Return the [x, y] coordinate for the center point of the cell that contains the specified text.  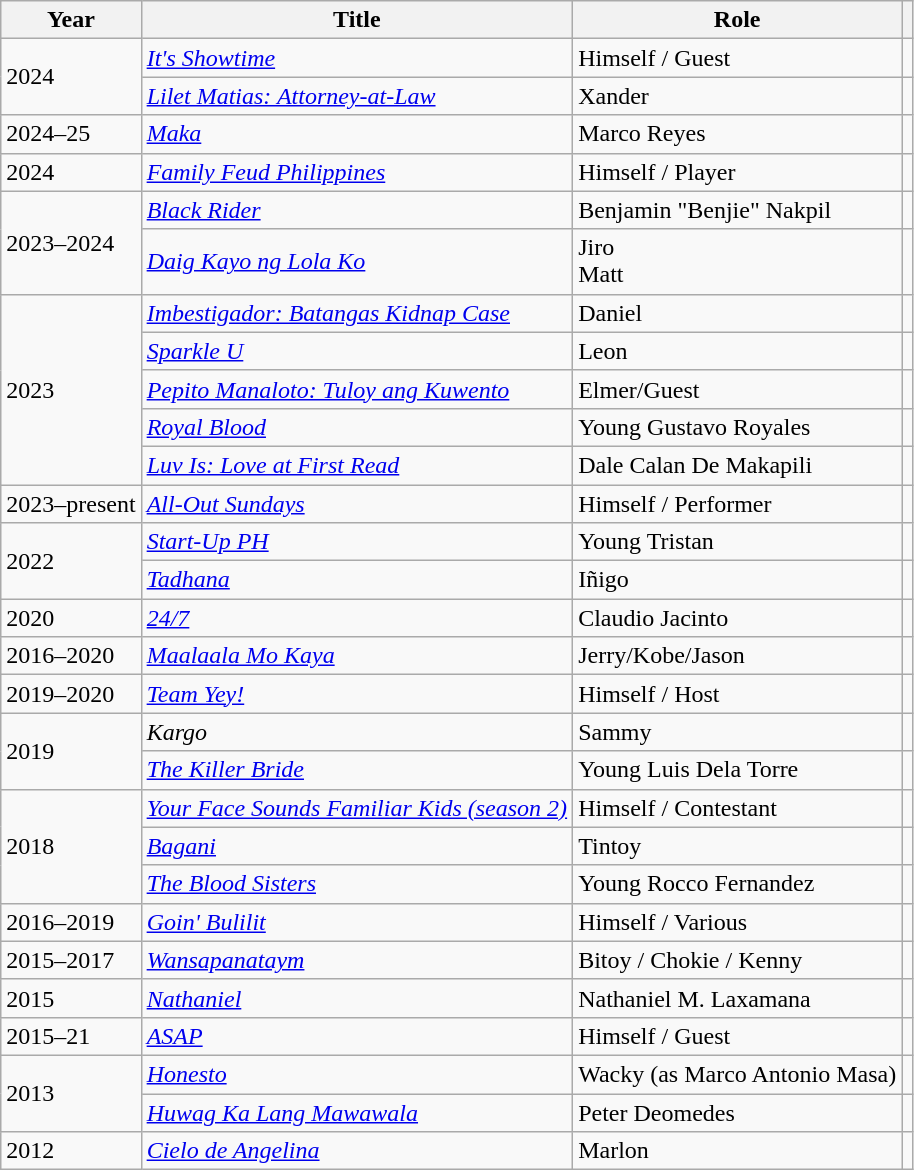
Young Rocco Fernandez [738, 884]
Bitoy / Chokie / Kenny [738, 960]
All-Out Sundays [357, 503]
Maalaala Mo Kaya [357, 656]
Sparkle U [357, 351]
Pepito Manaloto: Tuloy ang Kuwento [357, 389]
Elmer/Guest [738, 389]
Xander [738, 96]
Imbestigador: Batangas Kidnap Case [357, 313]
Honesto [357, 1074]
2015–2017 [71, 960]
Wansapanataym [357, 960]
Leon [738, 351]
2013 [71, 1093]
Himself / Performer [738, 503]
Family Feud Philippines [357, 172]
Marco Reyes [738, 134]
Young Luis Dela Torre [738, 770]
Benjamin "Benjie" Nakpil [738, 210]
Himself / Various [738, 922]
Marlon [738, 1151]
Huwag Ka Lang Mawawala [357, 1113]
Year [71, 20]
Bagani [357, 846]
Dale Calan De Makapili [738, 465]
Luv Is: Love at First Read [357, 465]
Title [357, 20]
Kargo [357, 732]
It's Showtime [357, 58]
2023 [71, 389]
2018 [71, 846]
Lilet Matias: Attorney-at-Law [357, 96]
Team Yey! [357, 694]
Nathaniel [357, 998]
Peter Deomedes [738, 1113]
2019 [71, 751]
The Killer Bride [357, 770]
Daniel [738, 313]
The Blood Sisters [357, 884]
Sammy [738, 732]
Role [738, 20]
Himself / Contestant [738, 808]
2023–present [71, 503]
Claudio Jacinto [738, 618]
Goin' Bulilit [357, 922]
24/7 [357, 618]
Wacky (as Marco Antonio Masa) [738, 1074]
Cielo de Angelina [357, 1151]
2015–21 [71, 1036]
ASAP [357, 1036]
Himself / Player [738, 172]
Start-Up PH [357, 542]
Tadhana [357, 580]
Maka [357, 134]
Royal Blood [357, 427]
Daig Kayo ng Lola Ko [357, 262]
Nathaniel M. Laxamana [738, 998]
2015 [71, 998]
Jiro Matt [738, 262]
Black Rider [357, 210]
Iñigo [738, 580]
2012 [71, 1151]
2024–25 [71, 134]
Himself / Host [738, 694]
2020 [71, 618]
Young Tristan [738, 542]
2016–2019 [71, 922]
2022 [71, 561]
2019–2020 [71, 694]
Tintoy [738, 846]
2016–2020 [71, 656]
Your Face Sounds Familiar Kids (season 2) [357, 808]
Jerry/Kobe/Jason [738, 656]
Young Gustavo Royales [738, 427]
2023–2024 [71, 242]
